Pinpoint the cell where the given text exists, returning its (x, y) midpoint coordinate. 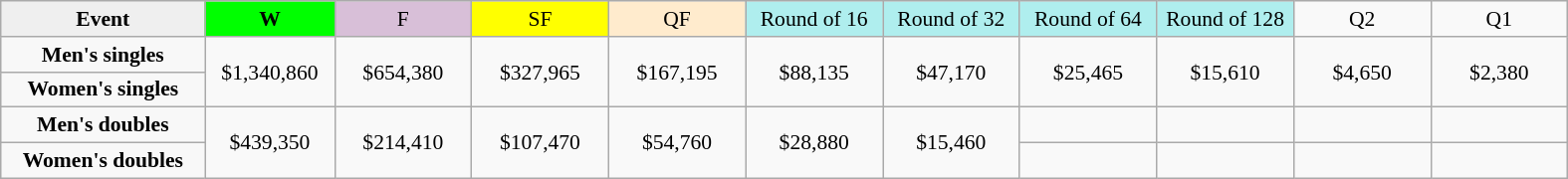
Women's singles (104, 89)
$214,410 (403, 143)
F (403, 19)
SF (541, 19)
Women's doubles (104, 161)
Round of 128 (1226, 19)
Q2 (1362, 19)
$167,195 (677, 72)
Round of 32 (951, 19)
$107,470 (541, 143)
$28,880 (814, 143)
Round of 16 (814, 19)
$439,350 (270, 143)
Men's singles (104, 55)
Men's doubles (104, 125)
$15,460 (951, 143)
$2,380 (1499, 72)
$327,965 (541, 72)
$88,135 (814, 72)
Round of 64 (1088, 19)
$15,610 (1226, 72)
$25,465 (1088, 72)
$47,170 (951, 72)
Event (104, 19)
QF (677, 19)
$54,760 (677, 143)
W (270, 19)
Q1 (1499, 19)
$1,340,860 (270, 72)
$654,380 (403, 72)
$4,650 (1362, 72)
